Return the (X, Y) coordinate for the center point of the cell that contains the specified text.  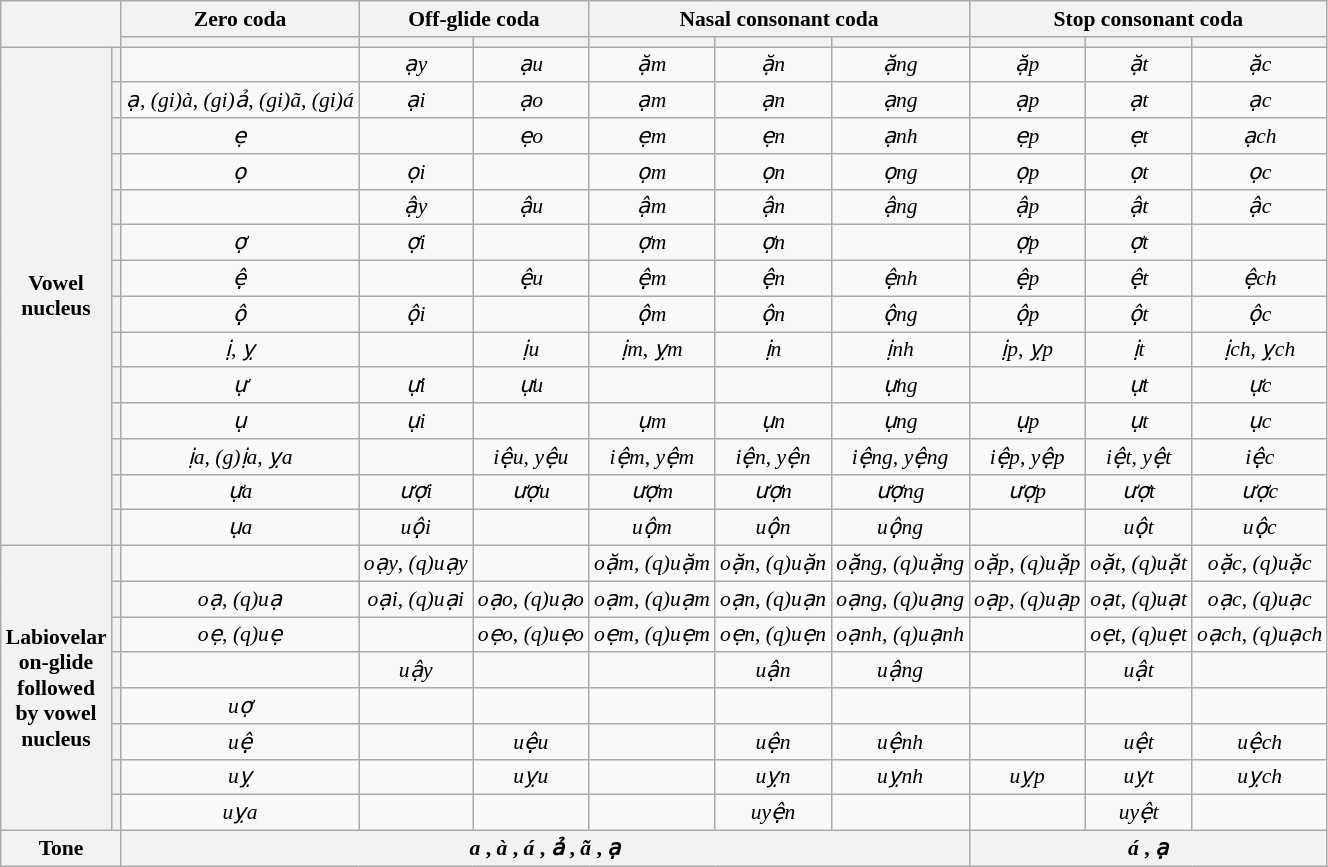
oạo, (q)uạo (531, 599)
uộm (652, 528)
uỵnh (900, 777)
ịp, ỵp (1027, 350)
uỵt (1138, 777)
ựi (416, 386)
ợt (1138, 243)
ộc (1260, 314)
oẹo, (q)uẹo (531, 635)
ạu (531, 65)
ượt (1138, 492)
ụi (416, 421)
uyệt (1138, 813)
ộp (1027, 314)
iệm, yệm (652, 457)
oẹ, (q)uẹ (240, 635)
ự (240, 386)
ệnh (900, 279)
iệu, yệu (531, 457)
uận (773, 671)
ạy (416, 65)
oạch, (q)uạch (1260, 635)
ượn (773, 492)
iệng, yệng (900, 457)
ệ (240, 279)
uật (1138, 671)
uậng (900, 671)
uỵn (773, 777)
ận (773, 207)
ậng (900, 207)
ợp (1027, 243)
Off-glide coda (474, 19)
ụ (240, 421)
uộng (900, 528)
ộng (900, 314)
oặm, (q)uặm (652, 564)
oặp, (q)uặp (1027, 564)
ệm (652, 279)
ặp (1027, 65)
ẹ (240, 136)
ựng (900, 386)
iệt, yệt (1138, 457)
ậc (1260, 207)
oẹm, (q)uẹm (652, 635)
ị, ỵ (240, 350)
ụn (773, 421)
ạng (900, 101)
ẹt (1138, 136)
ệp (1027, 279)
ập (1027, 207)
oạm, (q)uạm (652, 599)
ệt (1138, 279)
oạ, (q)uạ (240, 599)
uậy (416, 671)
ọn (773, 172)
ạnh (900, 136)
ộn (773, 314)
uệt (1138, 742)
ợ (240, 243)
ệch (1260, 279)
oạy, (q)uạy (416, 564)
ụa (240, 528)
ịn (773, 350)
ịa, (g)ịa, ỵa (240, 457)
ượi (416, 492)
ẹm (652, 136)
ặc (1260, 65)
uệu (531, 742)
uỵa (240, 813)
Zero coda (240, 19)
ột (1138, 314)
Tone (62, 849)
iện, yện (773, 457)
uột (1138, 528)
uện (773, 742)
ược (1260, 492)
ộ (240, 314)
uộc (1260, 528)
uệ (240, 742)
ụp (1027, 421)
oạc, (q)uạc (1260, 599)
ụm (652, 421)
ịm, ỵm (652, 350)
ậm (652, 207)
uỵp (1027, 777)
ạ, (gi)à, (gi)ả, (gi)ã, (gi)á (240, 101)
ựu (531, 386)
ựa (240, 492)
ục (1260, 421)
ợn (773, 243)
uỵch (1260, 777)
oặt, (q)uặt (1138, 564)
ậy (416, 207)
ọ (240, 172)
ạm (652, 101)
ẹo (531, 136)
ộm (652, 314)
ượu (531, 492)
uỵ (240, 777)
á , ạ (1148, 849)
Vowel nucleus (56, 296)
ẹp (1027, 136)
ượp (1027, 492)
ạo (531, 101)
ựt (1138, 386)
ượm (652, 492)
oẹn, (q)uẹn (773, 635)
oạng, (q)uạng (900, 599)
ặt (1138, 65)
iệc (1260, 457)
ện (773, 279)
ậu (531, 207)
ọm (652, 172)
ịt (1138, 350)
oặn, (q)uặn (773, 564)
ọi (416, 172)
Stop consonant coda (1148, 19)
oạt, (q)uạt (1138, 599)
ạn (773, 101)
oẹt, (q)uẹt (1138, 635)
ội (416, 314)
ịnh (900, 350)
ọt (1138, 172)
ụt (1138, 421)
uội (416, 528)
ọng (900, 172)
ực (1260, 386)
uỵu (531, 777)
iệp, yệp (1027, 457)
ạc (1260, 101)
ặng (900, 65)
ặm (652, 65)
ợi (416, 243)
ật (1138, 207)
ượng (900, 492)
ẹn (773, 136)
Nasal consonant coda (779, 19)
uyện (773, 813)
ọp (1027, 172)
oại, (q)uại (416, 599)
ịu (531, 350)
Labiovelar on-glide followed by vowel nucleus (56, 688)
uộn (773, 528)
ệu (531, 279)
oặng, (q)uặng (900, 564)
oạn, (q)uạn (773, 599)
oạnh, (q)uạnh (900, 635)
oặc, (q)uặc (1260, 564)
uệch (1260, 742)
a , à , á , ả , ã , ạ (545, 849)
ọc (1260, 172)
ạp (1027, 101)
uệnh (900, 742)
ạch (1260, 136)
ạt (1138, 101)
oạp, (q)uạp (1027, 599)
ợm (652, 243)
uợ (240, 706)
ụng (900, 421)
ặn (773, 65)
ại (416, 101)
ịch, ỵch (1260, 350)
